Scan for the cell matching the given text and deliver its (X, Y) coordinate at center. 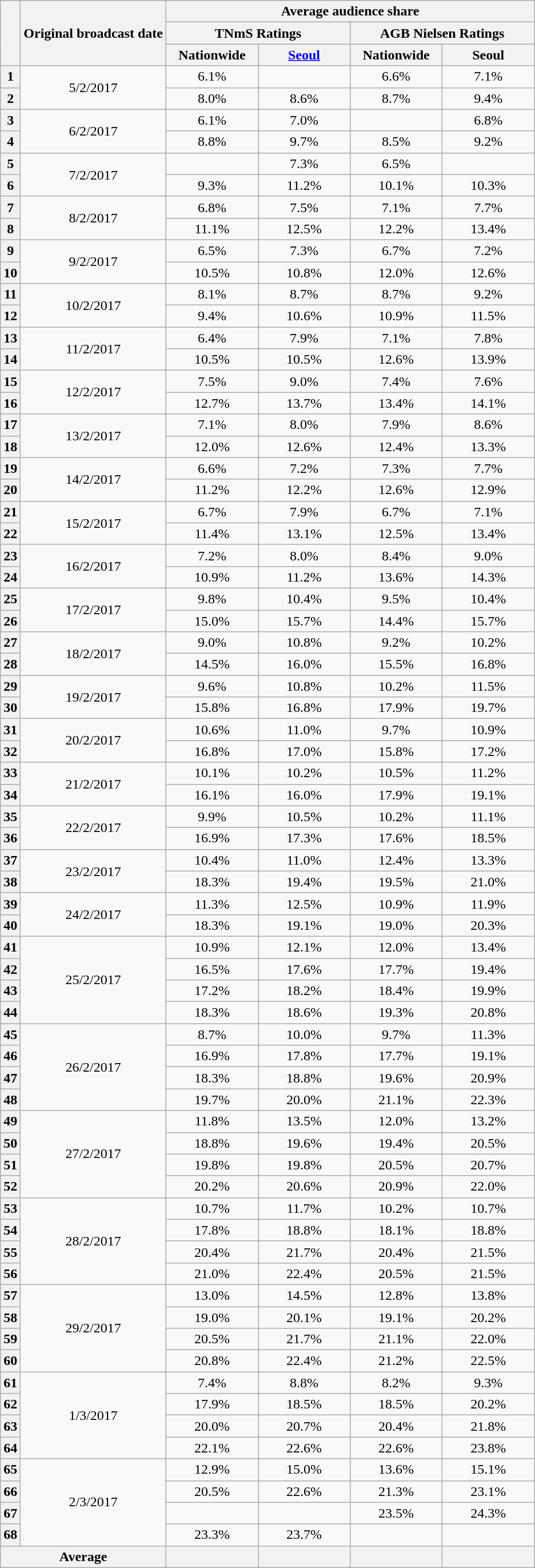
8.2% (397, 1383)
23 (10, 555)
20/2/2017 (94, 741)
AGB Nielsen Ratings (442, 33)
18.1% (397, 1230)
16.1% (211, 795)
21 (10, 512)
11 (10, 295)
9.5% (397, 599)
33 (10, 773)
23.3% (211, 1535)
14/2/2017 (94, 479)
7.8% (488, 338)
24/2/2017 (94, 914)
8.4% (397, 555)
13.8% (488, 1295)
13.0% (211, 1295)
41 (10, 947)
15/2/2017 (94, 523)
17.3% (304, 838)
31 (10, 730)
5/2/2017 (94, 87)
16 (10, 403)
37 (10, 860)
13 (10, 338)
19/2/2017 (94, 697)
21.3% (397, 1491)
59 (10, 1339)
30 (10, 708)
16/2/2017 (94, 566)
17.0% (304, 751)
15.1% (488, 1470)
14.1% (488, 403)
42 (10, 969)
11.8% (211, 1121)
14.3% (488, 577)
46 (10, 1056)
5 (10, 164)
18.2% (304, 991)
13.2% (488, 1121)
45 (10, 1034)
16.5% (211, 969)
21.2% (397, 1361)
9/2/2017 (94, 261)
20 (10, 490)
53 (10, 1208)
19.3% (397, 1013)
Average (83, 1557)
68 (10, 1535)
17/2/2017 (94, 610)
23.5% (397, 1513)
1/3/2017 (94, 1415)
19.9% (488, 991)
15.5% (397, 664)
55 (10, 1252)
48 (10, 1100)
20.3% (488, 925)
23/2/2017 (94, 871)
44 (10, 1013)
2/3/2017 (94, 1502)
14.4% (397, 620)
19.5% (397, 882)
63 (10, 1426)
7.0% (304, 120)
43 (10, 991)
67 (10, 1513)
21/2/2017 (94, 784)
13.1% (304, 534)
36 (10, 838)
10.0% (304, 1034)
58 (10, 1317)
20.1% (304, 1317)
22/2/2017 (94, 827)
4 (10, 142)
11.4% (211, 534)
26/2/2017 (94, 1067)
17 (10, 425)
22.5% (488, 1361)
65 (10, 1470)
56 (10, 1273)
Average audience share (350, 11)
38 (10, 882)
Original broadcast date (94, 33)
52 (10, 1187)
13.5% (304, 1121)
66 (10, 1491)
35 (10, 817)
12.7% (211, 403)
18.6% (304, 1013)
10.3% (488, 185)
27 (10, 643)
57 (10, 1295)
10/2/2017 (94, 305)
28 (10, 664)
19 (10, 468)
49 (10, 1121)
14 (10, 360)
23.7% (304, 1535)
13.7% (304, 403)
12.8% (397, 1295)
8 (10, 229)
18/2/2017 (94, 654)
54 (10, 1230)
25 (10, 599)
29/2/2017 (94, 1328)
6/2/2017 (94, 131)
29 (10, 686)
2 (10, 98)
60 (10, 1361)
40 (10, 925)
64 (10, 1448)
23.1% (488, 1491)
9.9% (211, 817)
47 (10, 1078)
7 (10, 207)
32 (10, 751)
27/2/2017 (94, 1154)
22.3% (488, 1100)
51 (10, 1165)
26 (10, 620)
9.8% (211, 599)
9.6% (211, 686)
12.1% (304, 947)
61 (10, 1383)
11.9% (488, 904)
6 (10, 185)
11/2/2017 (94, 349)
15 (10, 381)
62 (10, 1404)
8/2/2017 (94, 218)
TNmS Ratings (258, 33)
6.4% (211, 338)
50 (10, 1143)
13.9% (488, 360)
8.1% (211, 295)
24.3% (488, 1513)
18 (10, 447)
22 (10, 534)
12/2/2017 (94, 392)
7.6% (488, 381)
28/2/2017 (94, 1241)
20.6% (304, 1187)
3 (10, 120)
18.4% (397, 991)
7/2/2017 (94, 174)
34 (10, 795)
25/2/2017 (94, 980)
21.8% (488, 1426)
8.5% (397, 142)
23.8% (488, 1448)
11.7% (304, 1208)
39 (10, 904)
12 (10, 316)
24 (10, 577)
13/2/2017 (94, 436)
10 (10, 273)
9 (10, 250)
1 (10, 77)
22.1% (211, 1448)
